Return [x, y] of the center of cell containing provided text 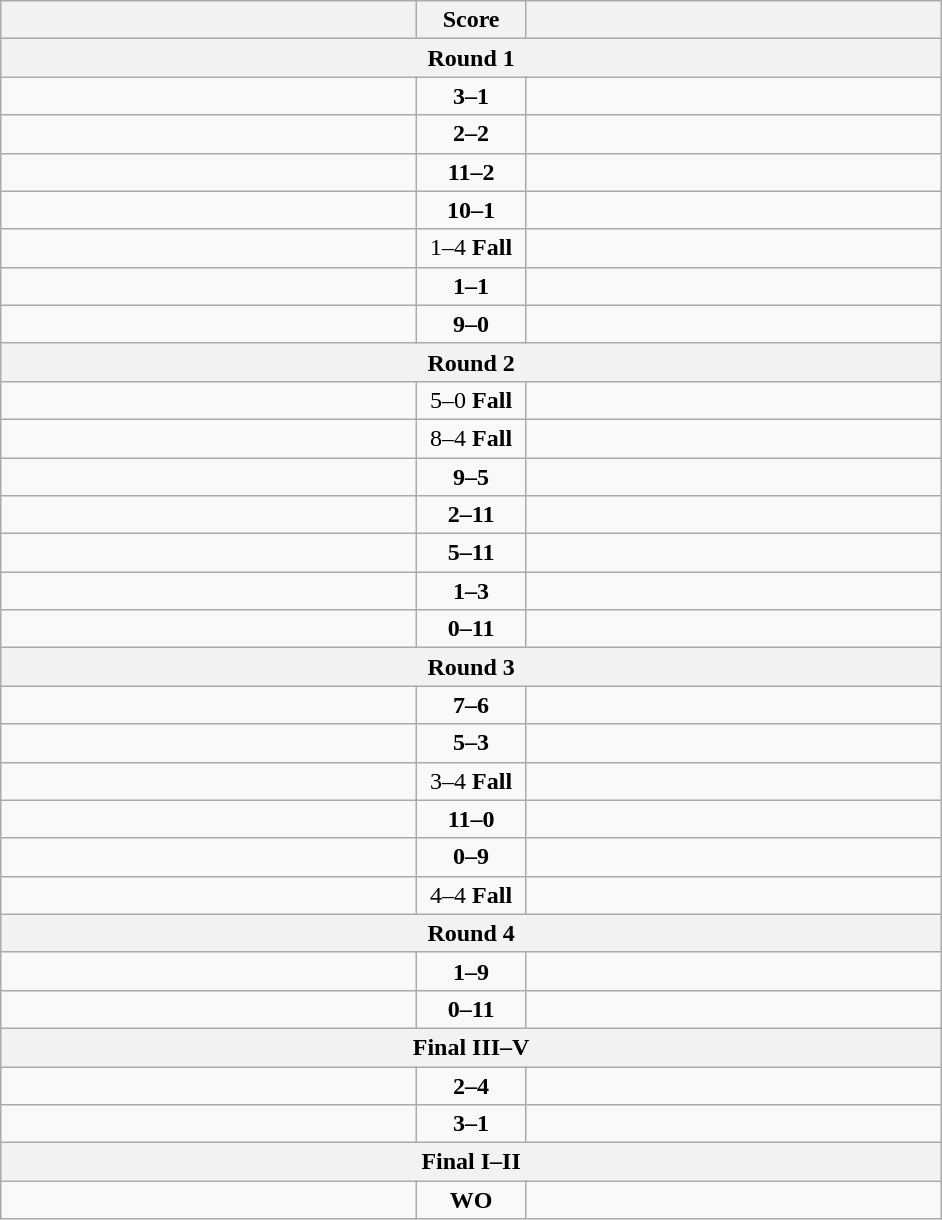
10–1 [472, 210]
5–11 [472, 553]
0–9 [472, 857]
Round 3 [472, 667]
1–4 Fall [472, 248]
1–9 [472, 971]
2–11 [472, 515]
2–2 [472, 134]
Round 2 [472, 362]
9–0 [472, 324]
3–4 Fall [472, 781]
5–3 [472, 743]
2–4 [472, 1085]
8–4 Fall [472, 438]
Final I–II [472, 1162]
5–0 Fall [472, 400]
9–5 [472, 477]
Final III–V [472, 1047]
Round 4 [472, 933]
11–2 [472, 172]
11–0 [472, 819]
1–3 [472, 591]
1–1 [472, 286]
WO [472, 1200]
Score [472, 20]
4–4 Fall [472, 895]
7–6 [472, 705]
Round 1 [472, 58]
